Return (X, Y) of the center of cell containing provided text 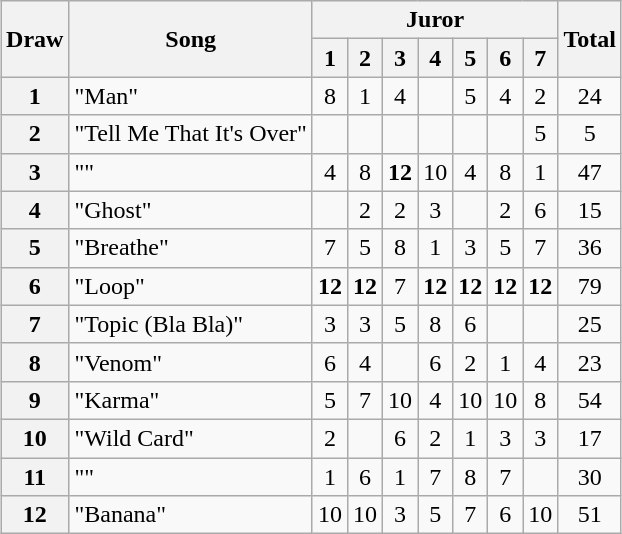
51 (590, 515)
Song (190, 39)
"Man" (190, 96)
"Karma" (190, 400)
30 (590, 477)
15 (590, 210)
Draw (35, 39)
"Loop" (190, 286)
36 (590, 248)
54 (590, 400)
25 (590, 324)
9 (35, 400)
47 (590, 172)
"Venom" (190, 362)
Total (590, 39)
17 (590, 438)
"Breathe" (190, 248)
Juror (434, 20)
"Ghost" (190, 210)
79 (590, 286)
23 (590, 362)
24 (590, 96)
"Tell Me That It's Over" (190, 134)
"Wild Card" (190, 438)
11 (35, 477)
"Topic (Bla Bla)" (190, 324)
"Banana" (190, 515)
